Output the [x, y] coordinate of the center of the cell containing the given text.  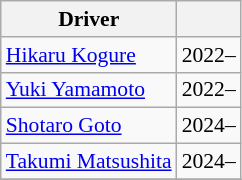
Takumi Matsushita [89, 162]
Hikaru Kogure [89, 55]
Shotaro Goto [89, 126]
Driver [89, 19]
Yuki Yamamoto [89, 90]
